Identify which cell holds the provided text, then report its (X, Y) central coordinate. 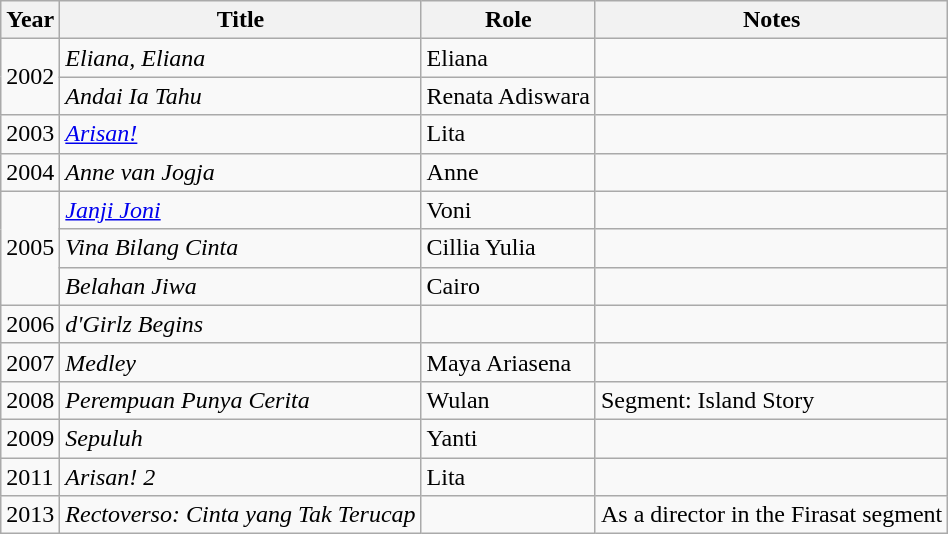
Medley (240, 362)
Andai Ia Tahu (240, 96)
Rectoverso: Cinta yang Tak Terucap (240, 515)
2009 (30, 438)
Year (30, 20)
Eliana, Eliana (240, 58)
Sepuluh (240, 438)
Voni (508, 210)
2003 (30, 134)
Yanti (508, 438)
2005 (30, 248)
Vina Bilang Cinta (240, 248)
Title (240, 20)
2007 (30, 362)
Cillia Yulia (508, 248)
Arisan! (240, 134)
Anne van Jogja (240, 172)
2011 (30, 477)
Role (508, 20)
Janji Joni (240, 210)
Anne (508, 172)
Cairo (508, 286)
Renata Adiswara (508, 96)
Perempuan Punya Cerita (240, 400)
Belahan Jiwa (240, 286)
2006 (30, 324)
Eliana (508, 58)
2004 (30, 172)
Segment: Island Story (771, 400)
2013 (30, 515)
Arisan! 2 (240, 477)
Wulan (508, 400)
As a director in the Firasat segment (771, 515)
2002 (30, 77)
2008 (30, 400)
Notes (771, 20)
Maya Ariasena (508, 362)
d'Girlz Begins (240, 324)
